Extract the [X, Y] coordinate from the center of the cell holding the provided text.  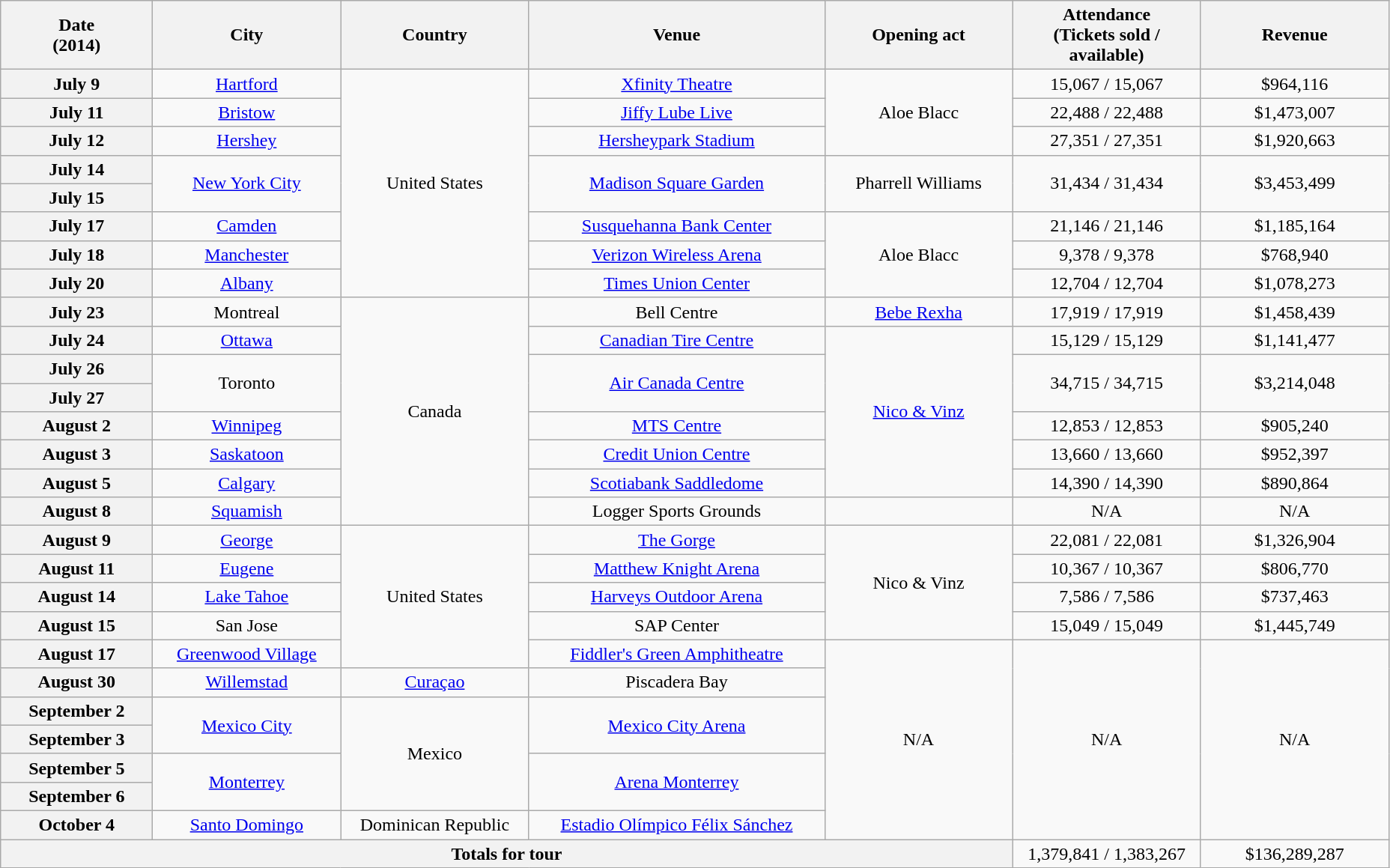
Hersheypark Stadium [677, 141]
Canada [434, 411]
$890,864 [1294, 483]
34,715 / 34,715 [1107, 383]
August 2 [76, 426]
$952,397 [1294, 455]
$737,463 [1294, 597]
Logger Sports Grounds [677, 512]
Pharrell Williams [918, 183]
Albany [247, 283]
July 11 [76, 112]
22,488 / 22,488 [1107, 112]
July 18 [76, 255]
George [247, 540]
July 20 [76, 283]
July 23 [76, 312]
July 12 [76, 141]
Santo Domingo [247, 825]
31,434 / 31,434 [1107, 183]
17,919 / 17,919 [1107, 312]
September 3 [76, 739]
Scotiabank Saddledome [677, 483]
San Jose [247, 625]
Mexico City [247, 725]
Saskatoon [247, 455]
$1,141,477 [1294, 340]
July 17 [76, 226]
July 9 [76, 84]
City [247, 35]
$1,326,904 [1294, 540]
Dominican Republic [434, 825]
July 15 [76, 198]
July 27 [76, 398]
Greenwood Village [247, 654]
Estadio Olímpico Félix Sánchez [677, 825]
10,367 / 10,367 [1107, 568]
Camden [247, 226]
Canadian Tire Centre [677, 340]
Mexico [434, 753]
Bebe Rexha [918, 312]
The Gorge [677, 540]
Madison Square Garden [677, 183]
$768,940 [1294, 255]
21,146 / 21,146 [1107, 226]
Revenue [1294, 35]
Susquehanna Bank Center [677, 226]
Winnipeg [247, 426]
Fiddler's Green Amphitheatre [677, 654]
Totals for tour [506, 853]
$3,214,048 [1294, 383]
15,049 / 15,049 [1107, 625]
Country [434, 35]
Squamish [247, 512]
$964,116 [1294, 84]
Venue [677, 35]
Matthew Knight Arena [677, 568]
Curaçao [434, 682]
Monterrey [247, 782]
July 24 [76, 340]
Xfinity Theatre [677, 84]
July 26 [76, 368]
Credit Union Centre [677, 455]
SAP Center [677, 625]
September 5 [76, 768]
12,853 / 12,853 [1107, 426]
August 5 [76, 483]
15,129 / 15,129 [1107, 340]
Piscadera Bay [677, 682]
MTS Centre [677, 426]
Times Union Center [677, 283]
Lake Tahoe [247, 597]
July 14 [76, 169]
$1,920,663 [1294, 141]
$136,289,287 [1294, 853]
Toronto [247, 383]
Ottawa [247, 340]
$1,185,164 [1294, 226]
September 2 [76, 711]
$905,240 [1294, 426]
October 4 [76, 825]
Air Canada Centre [677, 383]
August 17 [76, 654]
Bristow [247, 112]
New York City [247, 183]
August 3 [76, 455]
August 15 [76, 625]
1,379,841 / 1,383,267 [1107, 853]
August 11 [76, 568]
August 8 [76, 512]
13,660 / 13,660 [1107, 455]
August 14 [76, 597]
Harveys Outdoor Arena [677, 597]
$806,770 [1294, 568]
Opening act [918, 35]
22,081 / 22,081 [1107, 540]
Hershey [247, 141]
$1,445,749 [1294, 625]
15,067 / 15,067 [1107, 84]
$1,473,007 [1294, 112]
August 30 [76, 682]
Calgary [247, 483]
Bell Centre [677, 312]
Manchester [247, 255]
9,378 / 9,378 [1107, 255]
Montreal [247, 312]
7,586 / 7,586 [1107, 597]
Mexico City Arena [677, 725]
12,704 / 12,704 [1107, 283]
14,390 / 14,390 [1107, 483]
Hartford [247, 84]
27,351 / 27,351 [1107, 141]
August 9 [76, 540]
Arena Monterrey [677, 782]
Verizon Wireless Arena [677, 255]
Date(2014) [76, 35]
Willemstad [247, 682]
Attendance(Tickets sold / available) [1107, 35]
September 6 [76, 796]
$3,453,499 [1294, 183]
$1,458,439 [1294, 312]
$1,078,273 [1294, 283]
Eugene [247, 568]
Jiffy Lube Live [677, 112]
